Identify which cell holds the provided text, then report its (X, Y) central coordinate. 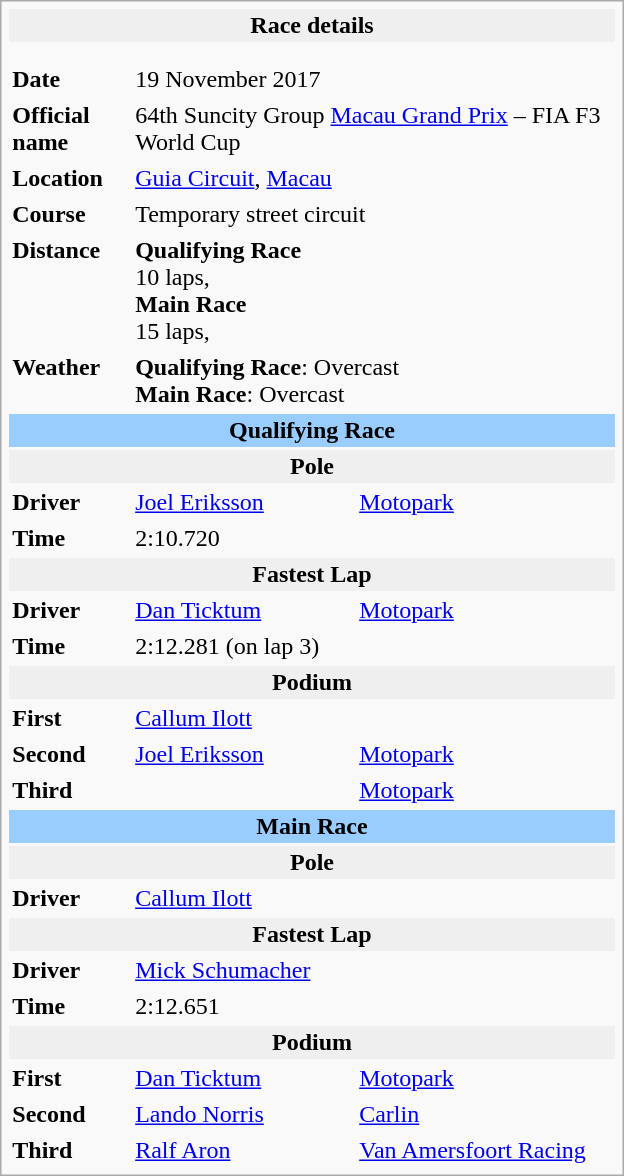
2:10.720 (374, 538)
Course (69, 214)
Qualifying Race: OvercastMain Race: Overcast (374, 381)
2:12.281 (on lap 3) (374, 646)
2:12.651 (374, 1006)
Guia Circuit, Macau (374, 178)
Van Amersfoort Racing (486, 1150)
64th Suncity Group Macau Grand Prix – FIA F3 World Cup (374, 129)
Lando Norris (242, 1114)
19 November 2017 (242, 80)
Race details (312, 26)
Temporary street circuit (374, 214)
Weather (69, 381)
Ralf Aron (242, 1150)
Qualifying Race (312, 430)
Main Race (312, 826)
Location (69, 178)
Carlin (486, 1114)
Date (69, 80)
Mick Schumacher (242, 970)
Qualifying Race10 laps, Main Race15 laps, (374, 291)
Official name (69, 129)
Distance (69, 291)
